Identify which cell holds the provided text, then report its [X, Y] central coordinate. 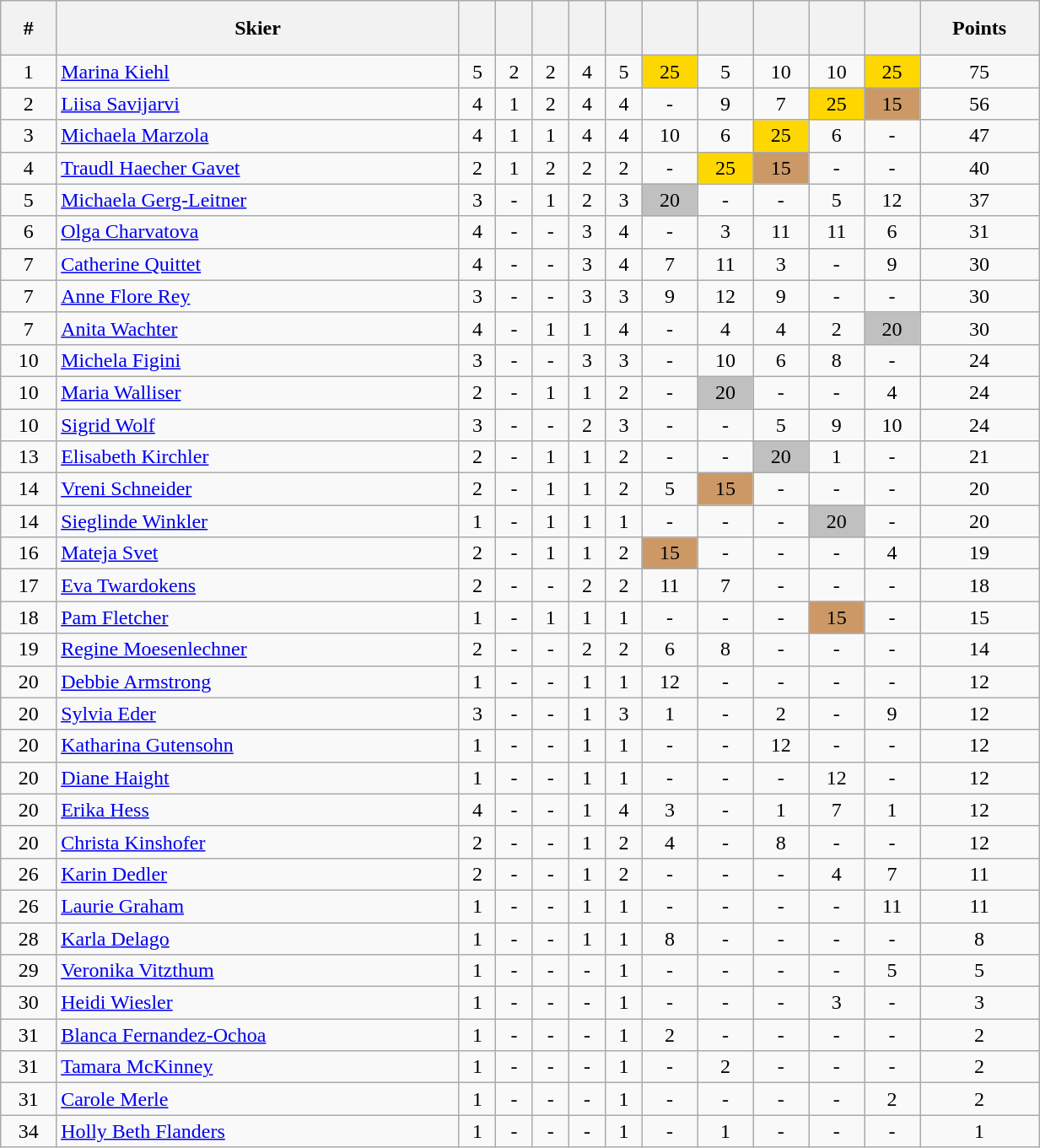
Christa Kinshofer [258, 842]
Maria Walliser [258, 392]
37 [980, 200]
Michela Figini [258, 360]
21 [980, 457]
Michaela Marzola [258, 136]
Laurie Graham [258, 906]
Liisa Savijarvi [258, 104]
Michaela Gerg-Leitner [258, 200]
Regine Moesenlechner [258, 649]
Points [980, 29]
Mateja Svet [258, 553]
Sieglinde Winkler [258, 521]
Diane Haight [258, 778]
Sigrid Wolf [258, 424]
Debbie Armstrong [258, 682]
Carole Merle [258, 1099]
Vreni Schneider [258, 489]
Marina Kiehl [258, 72]
28 [29, 939]
Heidi Wiesler [258, 1003]
Karla Delago [258, 939]
40 [980, 168]
Tamara McKinney [258, 1067]
Karin Dedler [258, 874]
Pam Fletcher [258, 617]
17 [29, 585]
29 [29, 971]
Veronika Vitzthum [258, 971]
Holly Beth Flanders [258, 1131]
Olga Charvatova [258, 232]
13 [29, 457]
Elisabeth Kirchler [258, 457]
Catherine Quittet [258, 264]
Sylvia Eder [258, 714]
Traudl Haecher Gavet [258, 168]
Blanca Fernandez-Ochoa [258, 1035]
16 [29, 553]
Anne Flore Rey [258, 296]
Anita Wachter [258, 328]
Katharina Gutensohn [258, 746]
Eva Twardokens [258, 585]
Erika Hess [258, 810]
34 [29, 1131]
# [29, 29]
Skier [258, 29]
56 [980, 104]
47 [980, 136]
75 [980, 72]
